Search for the cell housing the specified text and yield its [x, y] center coordinate. 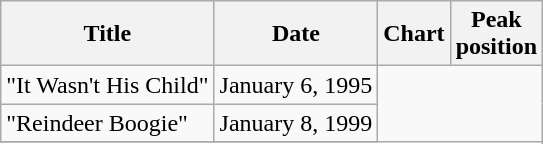
January 6, 1995 [296, 85]
"It Wasn't His Child" [108, 85]
Date [296, 34]
Chart [414, 34]
Peakposition [496, 34]
January 8, 1999 [296, 123]
Title [108, 34]
"Reindeer Boogie" [108, 123]
